Identify which cell holds the provided text, then report its (x, y) central coordinate. 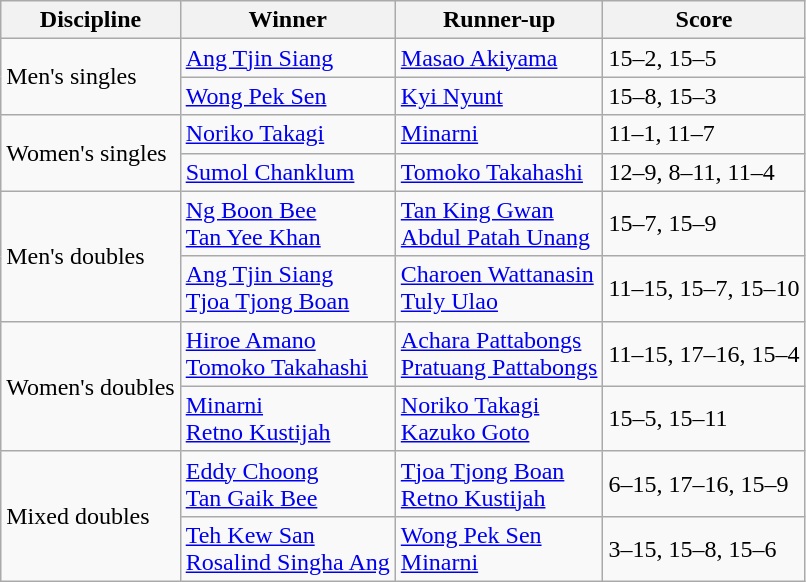
Women's singles (90, 153)
Eddy Choong Tan Gaik Bee (288, 484)
Sumol Chanklum (288, 172)
Achara Pattabongs Pratuang Pattabongs (499, 354)
Charoen Wattanasin Tuly Ulao (499, 288)
Kyi Nyunt (499, 96)
Noriko Takagi (288, 134)
3–15, 15–8, 15–6 (704, 548)
Wong Pek Sen (288, 96)
Mixed doubles (90, 516)
Tomoko Takahashi (499, 172)
Teh Kew San Rosalind Singha Ang (288, 548)
11–1, 11–7 (704, 134)
Men's singles (90, 77)
12–9, 8–11, 11–4 (704, 172)
Tan King Gwan Abdul Patah Unang (499, 224)
15–5, 15–11 (704, 418)
Tjoa Tjong Boan Retno Kustijah (499, 484)
Noriko Takagi Kazuko Goto (499, 418)
11–15, 17–16, 15–4 (704, 354)
11–15, 15–7, 15–10 (704, 288)
15–7, 15–9 (704, 224)
Masao Akiyama (499, 58)
Ang Tjin Siang (288, 58)
Minarni (499, 134)
Ang Tjin Siang Tjoa Tjong Boan (288, 288)
15–2, 15–5 (704, 58)
Minarni Retno Kustijah (288, 418)
6–15, 17–16, 15–9 (704, 484)
Wong Pek Sen Minarni (499, 548)
Discipline (90, 20)
15–8, 15–3 (704, 96)
Score (704, 20)
Men's doubles (90, 256)
Winner (288, 20)
Ng Boon Bee Tan Yee Khan (288, 224)
Hiroe Amano Tomoko Takahashi (288, 354)
Women's doubles (90, 386)
Runner-up (499, 20)
